Provide the [x, y] coordinate of the cell's center where the given text is located.  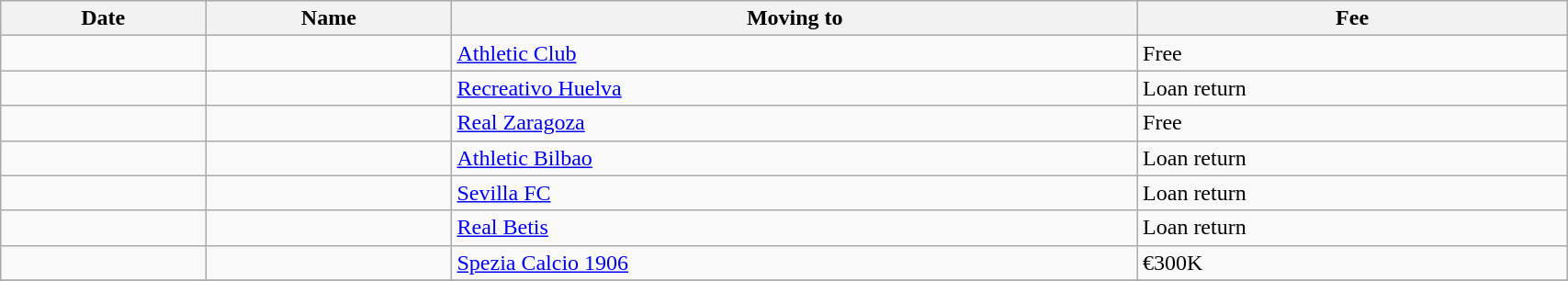
€300K [1352, 263]
Name [329, 18]
Spezia Calcio 1906 [795, 263]
Fee [1352, 18]
Sevilla FC [795, 193]
Real Betis [795, 228]
Athletic Bilbao [795, 158]
Date [103, 18]
Recreativo Huelva [795, 88]
Real Zaragoza [795, 123]
Athletic Club [795, 53]
Moving to [795, 18]
